Determine the (X, Y) coordinate at the center of the cell enclosing the given text.  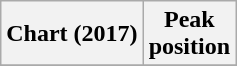
Chart (2017) (72, 34)
Peakposition (189, 34)
